Search for the cell housing the specified text and yield its (X, Y) center coordinate. 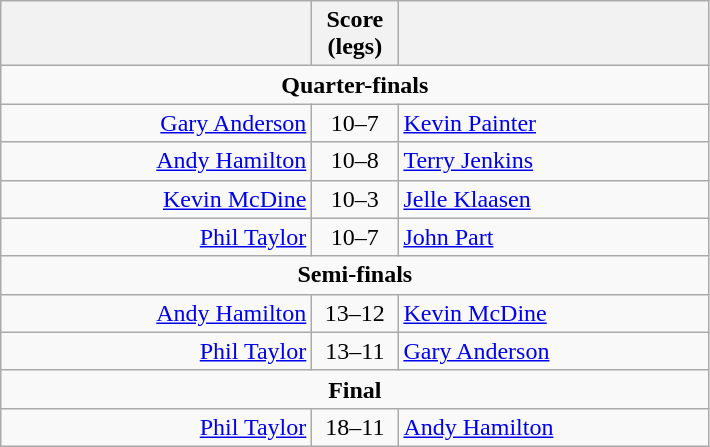
10–8 (355, 161)
Kevin Painter (554, 123)
10–3 (355, 199)
13–11 (355, 351)
Score (legs) (355, 34)
Final (355, 389)
Semi-finals (355, 275)
13–12 (355, 313)
Quarter-finals (355, 85)
John Part (554, 237)
Terry Jenkins (554, 161)
18–11 (355, 427)
Jelle Klaasen (554, 199)
